Return the [X, Y] coordinate for the center point of the cell that contains the specified text.  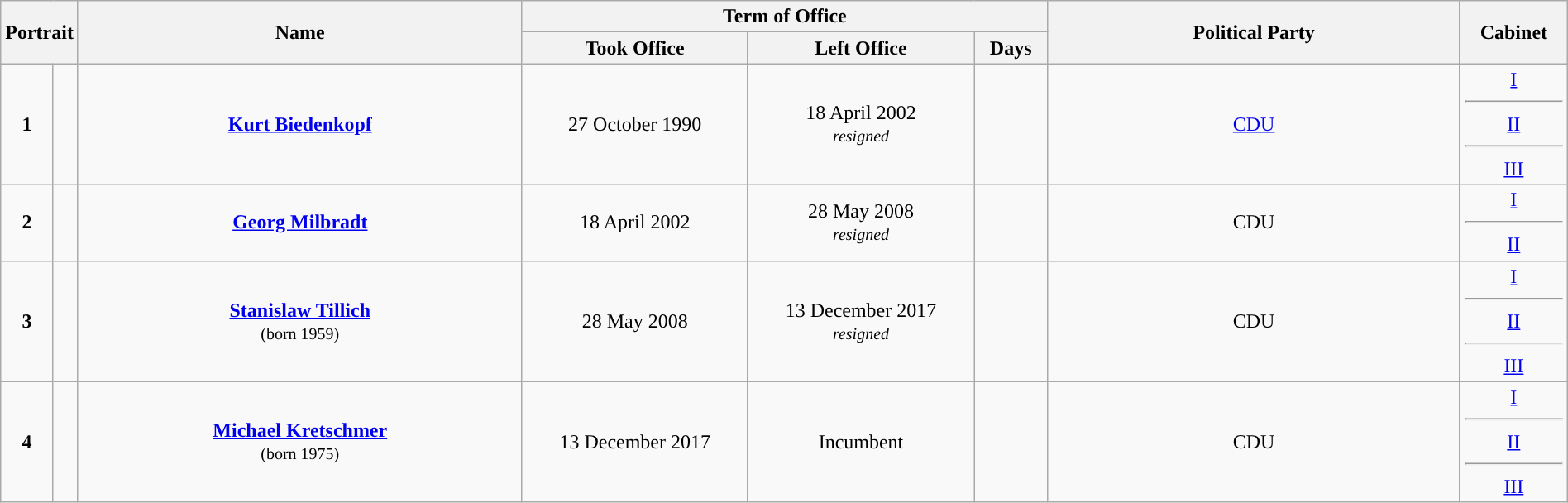
28 May 2008 [635, 321]
3 [26, 321]
Left Office [860, 48]
Kurt Biedenkopf [299, 124]
III [1513, 223]
Took Office [635, 48]
Georg Milbradt [299, 223]
Term of Office [785, 17]
1 [26, 124]
27 October 1990 [635, 124]
13 December 2017resigned [860, 321]
28 May 2008resigned [860, 223]
2 [26, 223]
18 April 2002resigned [860, 124]
Name [299, 32]
18 April 2002 [635, 223]
Political Party [1254, 32]
Cabinet [1513, 32]
4 [26, 442]
Stanislaw Tillich(born 1959) [299, 321]
Incumbent [860, 442]
Days [1011, 48]
13 December 2017 [635, 442]
Portrait [40, 32]
Michael Kretschmer(born 1975) [299, 442]
